Locate the cell with the specified text and output its [X, Y] center coordinate. 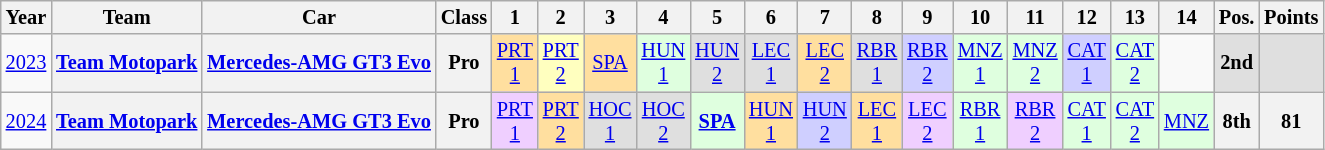
HOC2 [663, 121]
11 [1036, 17]
13 [1135, 17]
Class [464, 17]
Pos. [1236, 17]
4 [663, 17]
MNZ1 [980, 63]
2 [561, 17]
7 [825, 17]
Team [126, 17]
HOC1 [610, 121]
Car [319, 17]
5 [717, 17]
Points [1291, 17]
81 [1291, 121]
10 [980, 17]
3 [610, 17]
8 [877, 17]
2024 [26, 121]
6 [771, 17]
MNZ2 [1036, 63]
1 [515, 17]
9 [927, 17]
12 [1087, 17]
14 [1186, 17]
2nd [1236, 63]
2023 [26, 63]
MNZ [1186, 121]
8th [1236, 121]
Year [26, 17]
